For the text-containing cell, return its midpoint in [x, y] coordinate format. 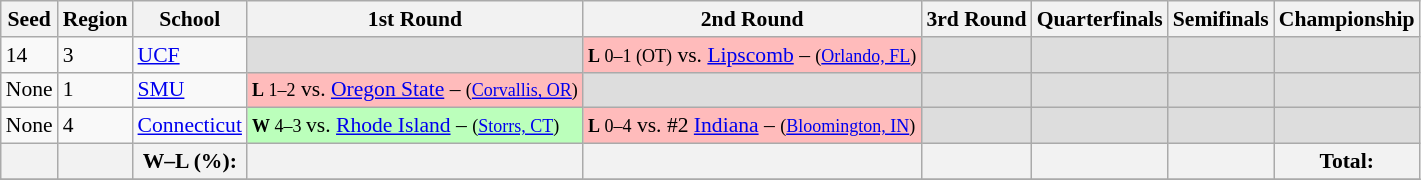
Connecticut [190, 126]
Championship [1347, 19]
W–L (%): [190, 162]
L 1–2 vs. Oregon State – (Corvallis, OR) [415, 90]
SMU [190, 90]
Semifinals [1221, 19]
Seed [30, 19]
3rd Round [976, 19]
L 0–4 vs. #2 Indiana – (Bloomington, IN) [752, 126]
W 4–3 vs. Rhode Island – (Storrs, CT) [415, 126]
4 [96, 126]
2nd Round [752, 19]
1 [96, 90]
Region [96, 19]
1st Round [415, 19]
L 0–1 (OT) vs. Lipscomb – (Orlando, FL) [752, 55]
Quarterfinals [1100, 19]
School [190, 19]
3 [96, 55]
14 [30, 55]
Total: [1347, 162]
UCF [190, 55]
